Capture the cell that displays the provided text and extract its (x, y) central coordinate. 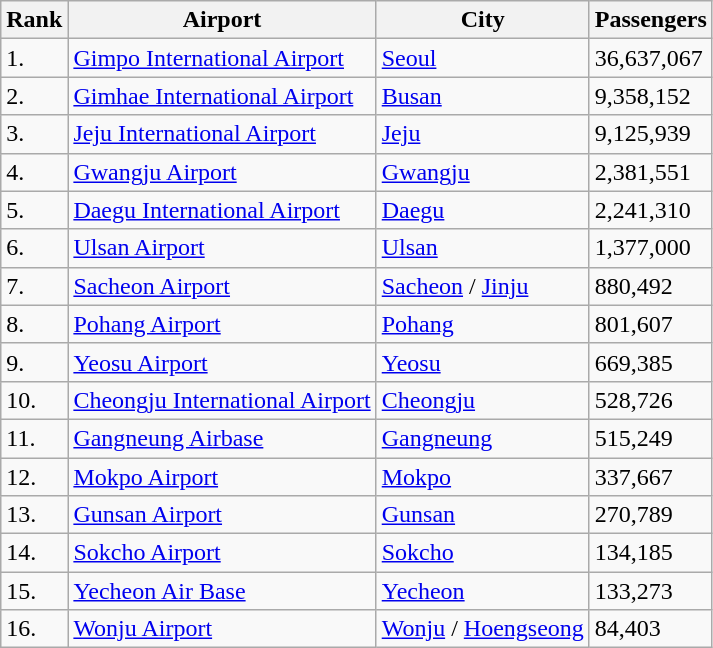
15. (34, 591)
Jeju (482, 134)
528,726 (650, 400)
Sokcho Airport (222, 553)
880,492 (650, 286)
Pohang (482, 324)
Wonju / Hoengseong (482, 629)
Passengers (650, 20)
Wonju Airport (222, 629)
Cheongju International Airport (222, 400)
84,403 (650, 629)
Gunsan Airport (222, 515)
Pohang Airport (222, 324)
Daegu (482, 210)
Yeosu Airport (222, 362)
12. (34, 477)
Jeju International Airport (222, 134)
2. (34, 96)
Gunsan (482, 515)
Sokcho (482, 553)
36,637,067 (650, 58)
337,667 (650, 477)
Gangneung (482, 438)
Mokpo (482, 477)
7. (34, 286)
Mokpo Airport (222, 477)
Seoul (482, 58)
Gwangju Airport (222, 172)
1,377,000 (650, 248)
Yeosu (482, 362)
2,241,310 (650, 210)
801,607 (650, 324)
Rank (34, 20)
Gimhae International Airport (222, 96)
3. (34, 134)
Gwangju (482, 172)
5. (34, 210)
Ulsan (482, 248)
Gangneung Airbase (222, 438)
8. (34, 324)
Busan (482, 96)
11. (34, 438)
City (482, 20)
Yecheon (482, 591)
Daegu International Airport (222, 210)
9. (34, 362)
13. (34, 515)
133,273 (650, 591)
6. (34, 248)
Sacheon Airport (222, 286)
Yecheon Air Base (222, 591)
Sacheon / Jinju (482, 286)
669,385 (650, 362)
Airport (222, 20)
1. (34, 58)
14. (34, 553)
4. (34, 172)
9,125,939 (650, 134)
134,185 (650, 553)
515,249 (650, 438)
9,358,152 (650, 96)
Gimpo International Airport (222, 58)
2,381,551 (650, 172)
270,789 (650, 515)
16. (34, 629)
Ulsan Airport (222, 248)
Cheongju (482, 400)
10. (34, 400)
